Provide the [X, Y] coordinate of the cell's center where the given text is located.  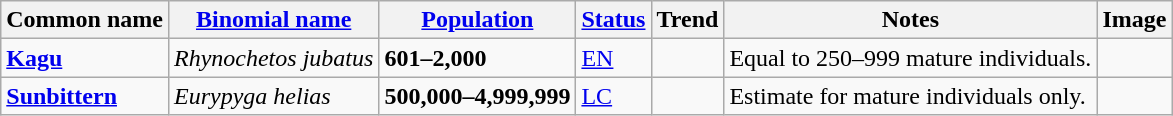
Eurypyga helias [273, 96]
Rhynochetos jubatus [273, 58]
Kagu [85, 58]
Population [478, 20]
EN [614, 58]
Binomial name [273, 20]
500,000–4,999,999 [478, 96]
Equal to 250–999 mature individuals. [910, 58]
601–2,000 [478, 58]
Estimate for mature individuals only. [910, 96]
Notes [910, 20]
LC [614, 96]
Trend [688, 20]
Common name [85, 20]
Sunbittern [85, 96]
Image [1134, 20]
Status [614, 20]
